Return (X, Y) of the center of cell containing provided text 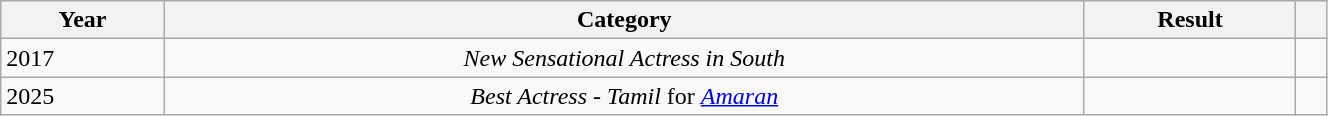
Result (1190, 20)
2017 (82, 58)
2025 (82, 96)
Best Actress - Tamil for Amaran (624, 96)
Category (624, 20)
New Sensational Actress in South (624, 58)
Year (82, 20)
